Search for the cell housing the specified text and yield its (X, Y) center coordinate. 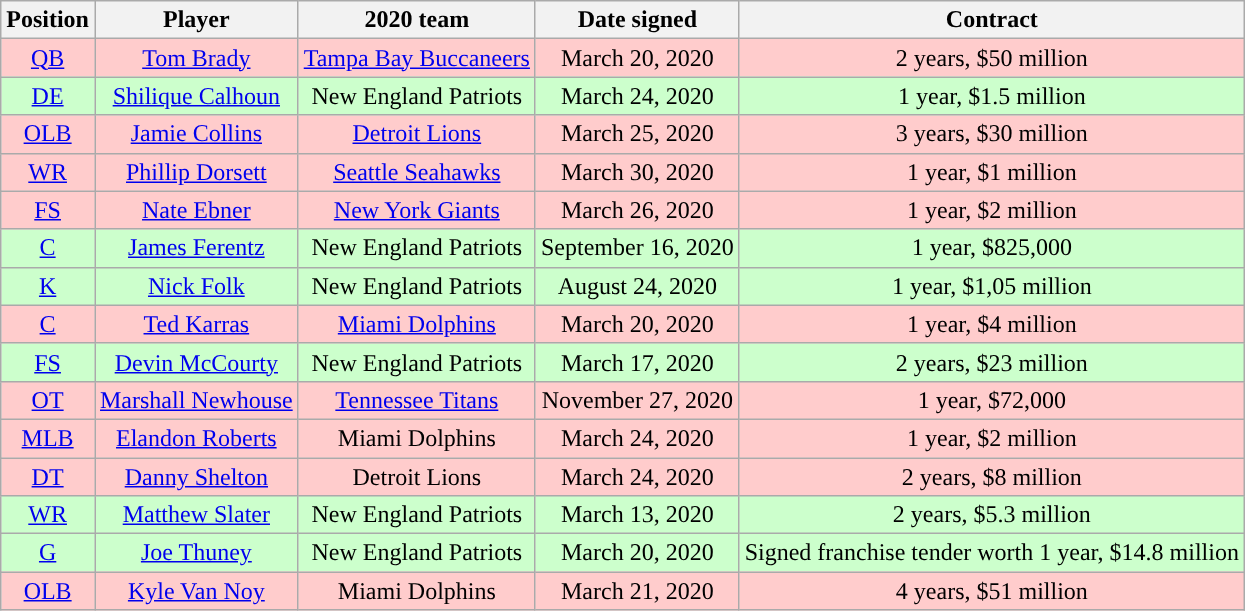
DT (48, 477)
2 years, $5.3 million (992, 515)
September 16, 2020 (637, 248)
Danny Shelton (196, 477)
August 24, 2020 (637, 286)
Marshall Newhouse (196, 400)
Kyle Van Noy (196, 591)
March 17, 2020 (637, 362)
Tennessee Titans (416, 400)
2 years, $23 million (992, 362)
2 years, $8 million (992, 477)
4 years, $51 million (992, 591)
1 year, $1.5 million (992, 96)
Shilique Calhoun (196, 96)
James Ferentz (196, 248)
1 year, $1 million (992, 172)
DE (48, 96)
G (48, 553)
2 years, $50 million (992, 58)
1 year, $1,05 million (992, 286)
Tampa Bay Buccaneers (416, 58)
March 13, 2020 (637, 515)
K (48, 286)
Elandon Roberts (196, 438)
New York Giants (416, 210)
March 21, 2020 (637, 591)
Matthew Slater (196, 515)
Player (196, 20)
Devin McCourty (196, 362)
Nate Ebner (196, 210)
Contract (992, 20)
1 year, $825,000 (992, 248)
3 years, $30 million (992, 134)
2020 team (416, 20)
QB (48, 58)
Phillip Dorsett (196, 172)
Tom Brady (196, 58)
Joe Thuney (196, 553)
Signed franchise tender worth 1 year, $14.8 million (992, 553)
Seattle Seahawks (416, 172)
1 year, $4 million (992, 324)
MLB (48, 438)
March 30, 2020 (637, 172)
November 27, 2020 (637, 400)
March 25, 2020 (637, 134)
1 year, $72,000 (992, 400)
Position (48, 20)
Date signed (637, 20)
Ted Karras (196, 324)
Jamie Collins (196, 134)
OT (48, 400)
March 26, 2020 (637, 210)
Nick Folk (196, 286)
